Capture the cell that displays the provided text and extract its [x, y] central coordinate. 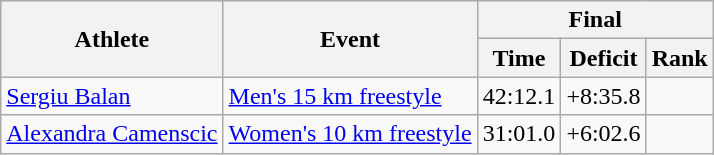
Sergiu Balan [112, 96]
Final [595, 20]
Men's 15 km freestyle [350, 96]
42:12.1 [519, 96]
Time [519, 58]
Event [350, 39]
Rank [680, 58]
Athlete [112, 39]
+8:35.8 [604, 96]
Deficit [604, 58]
+6:02.6 [604, 134]
Alexandra Camenscic [112, 134]
31:01.0 [519, 134]
Women's 10 km freestyle [350, 134]
